Scan for the cell matching the given text and deliver its [X, Y] coordinate at center. 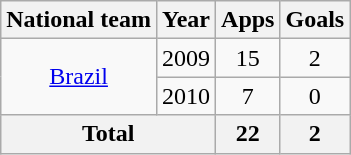
2010 [186, 96]
National team [79, 20]
Brazil [79, 77]
7 [248, 96]
Year [186, 20]
15 [248, 58]
22 [248, 134]
Apps [248, 20]
0 [315, 96]
Total [108, 134]
Goals [315, 20]
2009 [186, 58]
